Detect which cell encompasses the target text, then output its (X, Y) center coordinate. 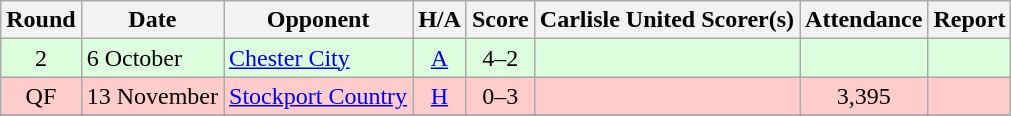
Chester City (318, 58)
QF (41, 96)
3,395 (864, 96)
6 October (152, 58)
Stockport Country (318, 96)
Carlisle United Scorer(s) (666, 20)
Score (500, 20)
4–2 (500, 58)
Round (41, 20)
13 November (152, 96)
Report (970, 20)
H/A (440, 20)
Date (152, 20)
Opponent (318, 20)
A (440, 58)
0–3 (500, 96)
Attendance (864, 20)
H (440, 96)
2 (41, 58)
